Detect which cell encompasses the target text, then output its [X, Y] center coordinate. 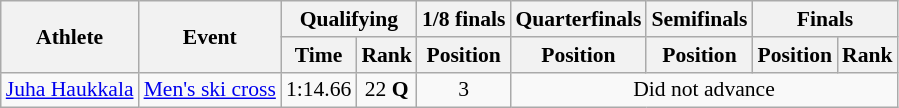
Time [318, 55]
1/8 finals [464, 19]
Event [210, 36]
Qualifying [349, 19]
Semifinals [699, 19]
Finals [826, 19]
Men's ski cross [210, 90]
22 Q [386, 90]
1:14.66 [318, 90]
Athlete [70, 36]
Quarterfinals [578, 19]
Did not advance [704, 90]
3 [464, 90]
Juha Haukkala [70, 90]
